Provide the [x, y] coordinate of the cell's center where the given text is located.  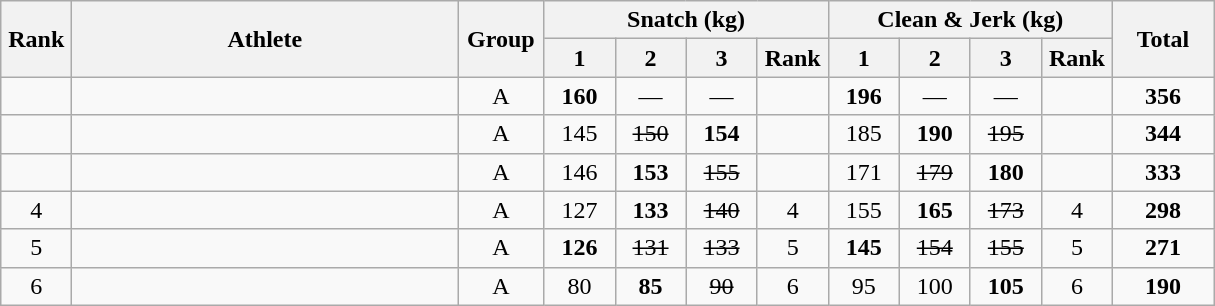
150 [650, 134]
95 [864, 286]
153 [650, 172]
344 [1162, 134]
173 [1006, 210]
185 [864, 134]
131 [650, 248]
298 [1162, 210]
105 [1006, 286]
Clean & Jerk (kg) [970, 20]
333 [1162, 172]
Group [501, 39]
146 [580, 172]
195 [1006, 134]
165 [934, 210]
196 [864, 96]
140 [722, 210]
80 [580, 286]
126 [580, 248]
160 [580, 96]
Snatch (kg) [686, 20]
Total [1162, 39]
356 [1162, 96]
179 [934, 172]
Athlete [265, 39]
90 [722, 286]
85 [650, 286]
100 [934, 286]
171 [864, 172]
127 [580, 210]
180 [1006, 172]
271 [1162, 248]
